Output the (x, y) coordinate of the center of the cell containing the given text.  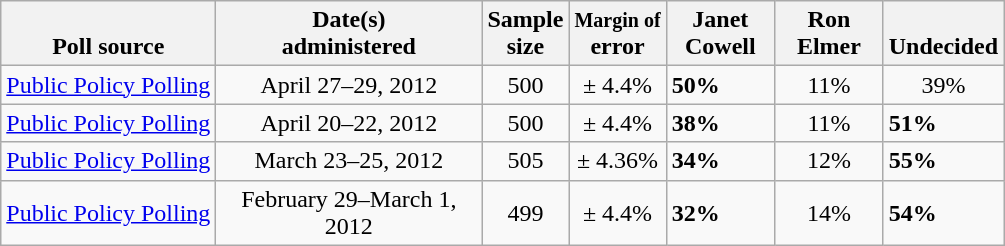
Margin oferror (618, 34)
Samplesize (526, 34)
JanetCowell (720, 34)
April 20–22, 2012 (349, 123)
14% (830, 212)
54% (943, 212)
± 4.36% (618, 161)
RonElmer (830, 34)
38% (720, 123)
Undecided (943, 34)
Date(s)administered (349, 34)
34% (720, 161)
12% (830, 161)
505 (526, 161)
April 27–29, 2012 (349, 85)
32% (720, 212)
55% (943, 161)
51% (943, 123)
February 29–March 1, 2012 (349, 212)
499 (526, 212)
50% (720, 85)
39% (943, 85)
March 23–25, 2012 (349, 161)
Poll source (108, 34)
